Provide the (X, Y) coordinate of the cell's center where the given text is located.  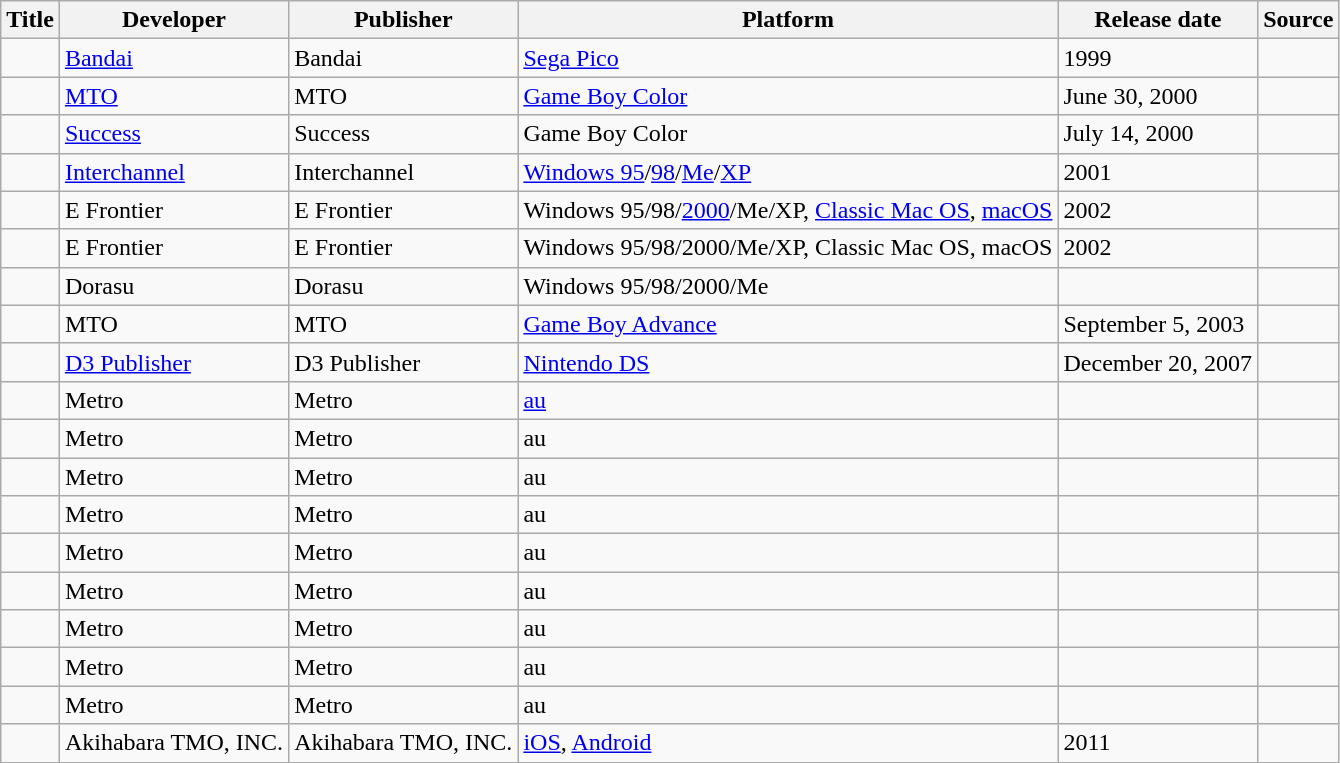
iOS, Android (788, 743)
Title (30, 20)
Publisher (404, 20)
Sega Pico (788, 58)
Game Boy Advance (788, 324)
September 5, 2003 (1158, 324)
July 14, 2000 (1158, 134)
Source (1298, 20)
Developer (174, 20)
1999 (1158, 58)
June 30, 2000 (1158, 96)
Windows 95/98/Me/XP (788, 172)
December 20, 2007 (1158, 362)
Platform (788, 20)
Release date (1158, 20)
Windows 95/98/2000/Me (788, 286)
2011 (1158, 743)
2001 (1158, 172)
Nintendo DS (788, 362)
